From the cell containing the given text, extract its center point as (X, Y) coordinate. 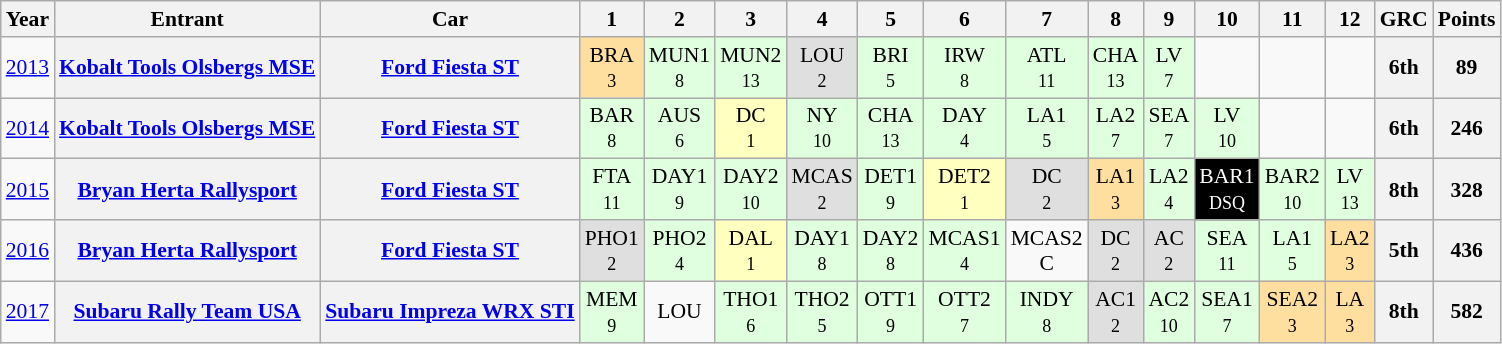
328 (1467, 190)
DAY4 (964, 128)
LA27 (1116, 128)
MUN213 (750, 68)
8 (1116, 19)
THO16 (750, 312)
DC1 (750, 128)
BRA3 (612, 68)
DET21 (964, 190)
LV13 (1350, 190)
LV10 (1226, 128)
OTT27 (964, 312)
MEM9 (612, 312)
LA13 (1116, 190)
6 (964, 19)
AUS6 (680, 128)
MCAS2C (1047, 250)
ATL11 (1047, 68)
IRW8 (964, 68)
Car (450, 19)
436 (1467, 250)
DAL1 (750, 250)
FTA11 (612, 190)
NY10 (822, 128)
Year (28, 19)
MCAS14 (964, 250)
89 (1467, 68)
5th (1404, 250)
246 (1467, 128)
7 (1047, 19)
Points (1467, 19)
BRI5 (891, 68)
12 (1350, 19)
BAR210 (1292, 190)
MUN18 (680, 68)
2017 (28, 312)
AC210 (1168, 312)
MCAS2 (822, 190)
LA23 (1350, 250)
INDY8 (1047, 312)
2015 (28, 190)
AC2 (1168, 250)
BAR8 (612, 128)
5 (891, 19)
OTT19 (891, 312)
Subaru Rally Team USA (187, 312)
2014 (28, 128)
11 (1292, 19)
2 (680, 19)
LA24 (1168, 190)
Subaru Impreza WRX STI (450, 312)
Entrant (187, 19)
DAY18 (822, 250)
DAY28 (891, 250)
BAR1DSQ (1226, 190)
582 (1467, 312)
1 (612, 19)
LOU2 (822, 68)
SEA7 (1168, 128)
3 (750, 19)
10 (1226, 19)
DAY19 (680, 190)
2013 (28, 68)
SEA23 (1292, 312)
2016 (28, 250)
THO25 (822, 312)
LA3 (1350, 312)
SEA11 (1226, 250)
DET19 (891, 190)
SEA17 (1226, 312)
LV7 (1168, 68)
9 (1168, 19)
DAY210 (750, 190)
GRC (1404, 19)
PHO12 (612, 250)
4 (822, 19)
AC12 (1116, 312)
LOU (680, 312)
PHO24 (680, 250)
